Extract the (x, y) coordinate from the center of the cell holding the provided text.  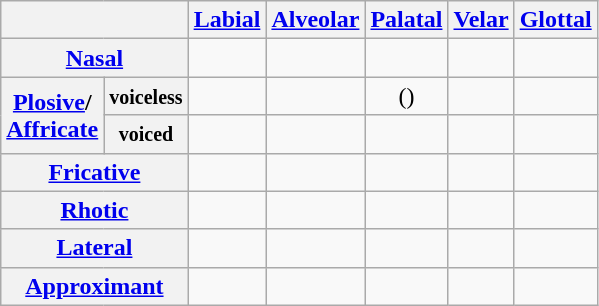
() (406, 96)
Alveolar (316, 20)
Nasal (94, 58)
Palatal (406, 20)
Lateral (94, 248)
Glottal (556, 20)
voiceless (146, 96)
Rhotic (94, 210)
Velar (481, 20)
Fricative (94, 172)
Plosive/Affricate (52, 115)
Labial (227, 20)
Approximant (94, 286)
voiced (146, 134)
